Output the [x, y] coordinate of the center of the cell containing the given text.  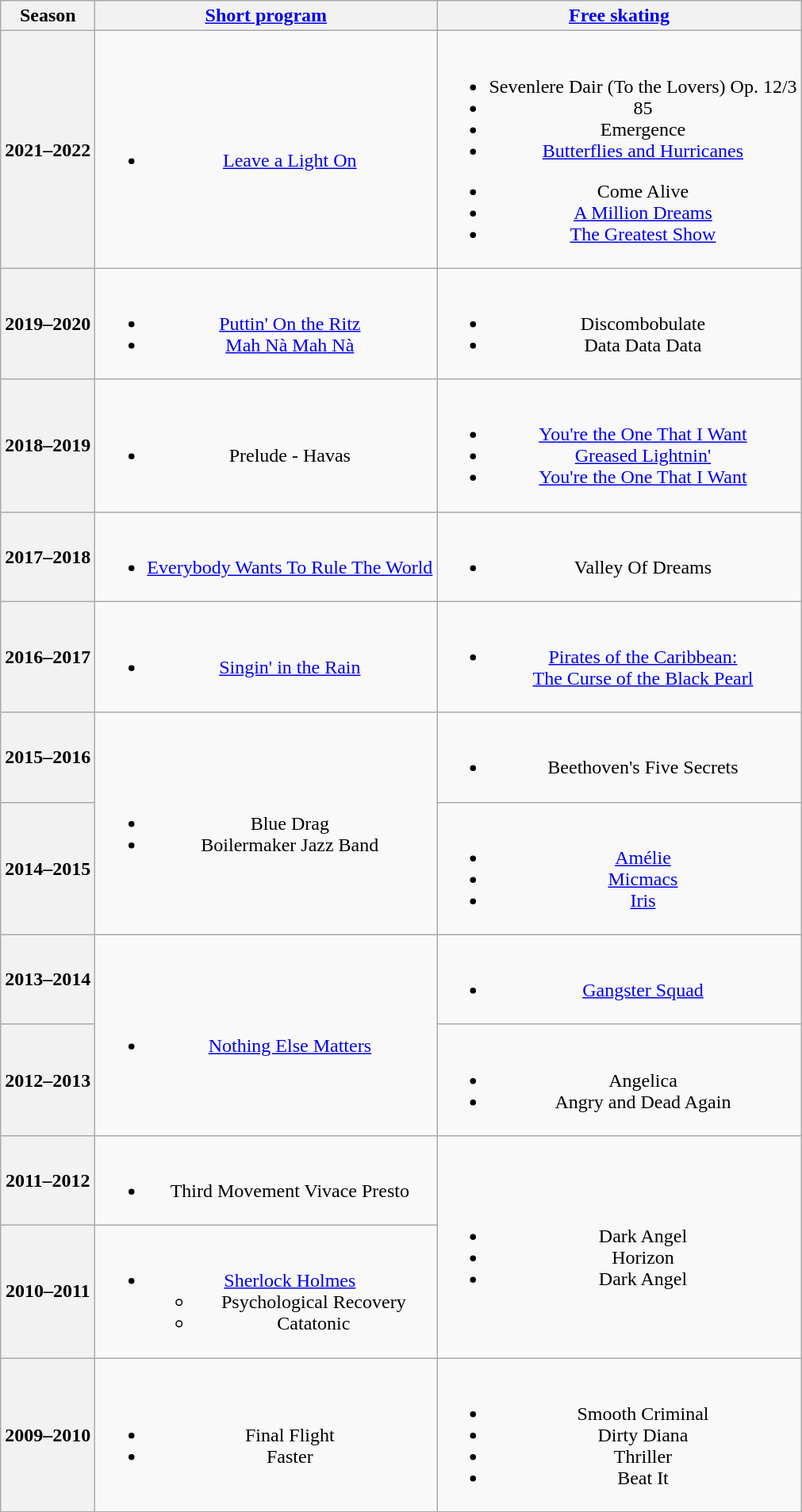
You're the One That I Want Greased Lightnin' You're the One That I Want [619, 446]
2018–2019 [48, 446]
Nothing Else Matters [267, 1034]
2010–2011 [48, 1291]
Season [48, 16]
Sherlock Holmes Psychological RecoveryCatatonic [267, 1291]
Third Movement Vivace Presto [267, 1180]
Singin' in the Rain [267, 657]
Sevenlere Dair (To the Lovers) Op. 12/3 85 Emergence Butterflies and Hurricanes Come AliveA Million DreamsThe Greatest Show [619, 149]
2019–2020 [48, 324]
Valley Of Dreams [619, 557]
2016–2017 [48, 657]
Final Flight Faster [267, 1435]
Smooth Criminal Dirty Diana Thriller Beat It [619, 1435]
2015–2016 [48, 757]
Blue Drag Boilermaker Jazz Band [267, 823]
Beethoven's Five Secrets [619, 757]
2021–2022 [48, 149]
2011–2012 [48, 1180]
2013–2014 [48, 979]
Amélie Micmacs Iris [619, 868]
Puttin' On the Ritz Mah Nà Mah Nà [267, 324]
2014–2015 [48, 868]
Angelica Angry and Dead Again [619, 1080]
Dark Angel Horizon Dark Angel [619, 1246]
Short program [267, 16]
Prelude - Havas [267, 446]
2017–2018 [48, 557]
Leave a Light On [267, 149]
Pirates of the Caribbean:The Curse of the Black Pearl [619, 657]
DiscombobulateData Data Data [619, 324]
2012–2013 [48, 1080]
Gangster Squad [619, 979]
2009–2010 [48, 1435]
Everybody Wants To Rule The World [267, 557]
Free skating [619, 16]
